Detect which cell encompasses the target text, then output its (X, Y) center coordinate. 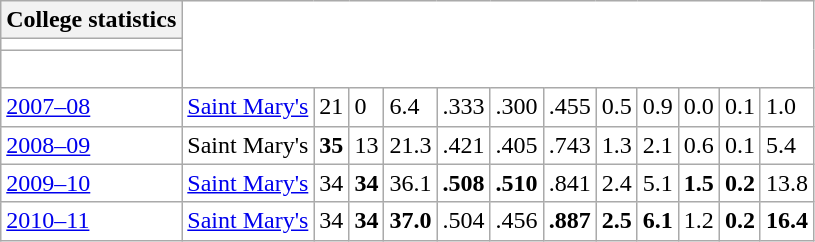
.510 (516, 183)
.333 (464, 107)
.405 (516, 145)
0.5 (616, 107)
16.4 (786, 221)
.455 (570, 107)
.508 (464, 183)
21 (332, 107)
21.3 (410, 145)
.300 (516, 107)
6.1 (658, 221)
0.6 (698, 145)
2009–10 (92, 183)
2.1 (658, 145)
1.2 (698, 221)
0.9 (658, 107)
2008–09 (92, 145)
5.1 (658, 183)
.743 (570, 145)
.421 (464, 145)
6.4 (410, 107)
36.1 (410, 183)
.841 (570, 183)
.456 (516, 221)
35 (332, 145)
.504 (464, 221)
13 (366, 145)
2.5 (616, 221)
2010–11 (92, 221)
2.4 (616, 183)
0.0 (698, 107)
College statistics (92, 20)
0 (366, 107)
13.8 (786, 183)
5.4 (786, 145)
.887 (570, 221)
1.3 (616, 145)
37.0 (410, 221)
1.5 (698, 183)
2007–08 (92, 107)
1.0 (786, 107)
